Detect which cell encompasses the target text, then output its [x, y] center coordinate. 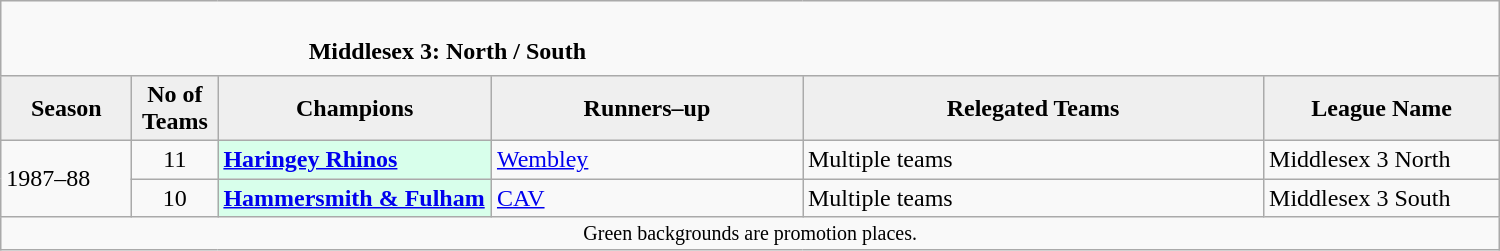
Runners–up [646, 108]
Champions [355, 108]
Relegated Teams [1032, 108]
League Name [1382, 108]
Haringey Rhinos [355, 159]
Season [66, 108]
1987–88 [66, 178]
Middlesex 3 South [1382, 197]
Middlesex 3 North [1382, 159]
CAV [646, 197]
11 [175, 159]
Green backgrounds are promotion places. [750, 234]
Wembley [646, 159]
10 [175, 197]
No of Teams [175, 108]
Hammersmith & Fulham [355, 197]
